From the cell containing the given text, extract its center point as [x, y] coordinate. 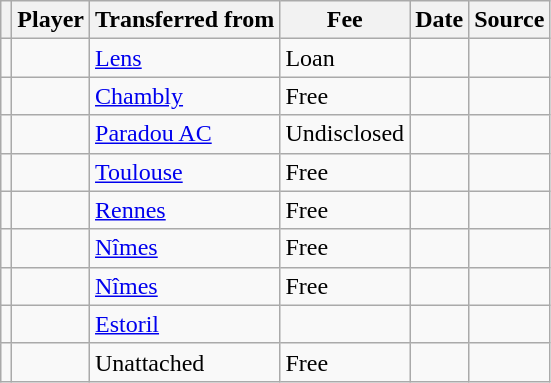
Unattached [185, 362]
Estoril [185, 324]
Loan [345, 58]
Player [51, 20]
Paradou AC [185, 134]
Undisclosed [345, 134]
Source [510, 20]
Fee [345, 20]
Toulouse [185, 172]
Lens [185, 58]
Transferred from [185, 20]
Chambly [185, 96]
Rennes [185, 210]
Date [440, 20]
